Output the [x, y] coordinate of the center of the cell containing the given text.  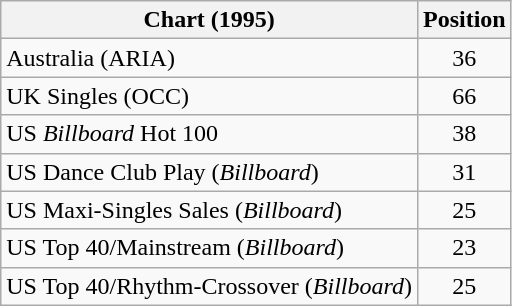
US Top 40/Rhythm-Crossover (Billboard) [210, 286]
US Top 40/Mainstream (Billboard) [210, 248]
US Maxi-Singles Sales (Billboard) [210, 210]
31 [464, 172]
US Billboard Hot 100 [210, 134]
Chart (1995) [210, 20]
UK Singles (OCC) [210, 96]
38 [464, 134]
US Dance Club Play (Billboard) [210, 172]
66 [464, 96]
36 [464, 58]
Position [464, 20]
Australia (ARIA) [210, 58]
23 [464, 248]
